Determine the [X, Y] coordinate at the center of the cell enclosing the given text.  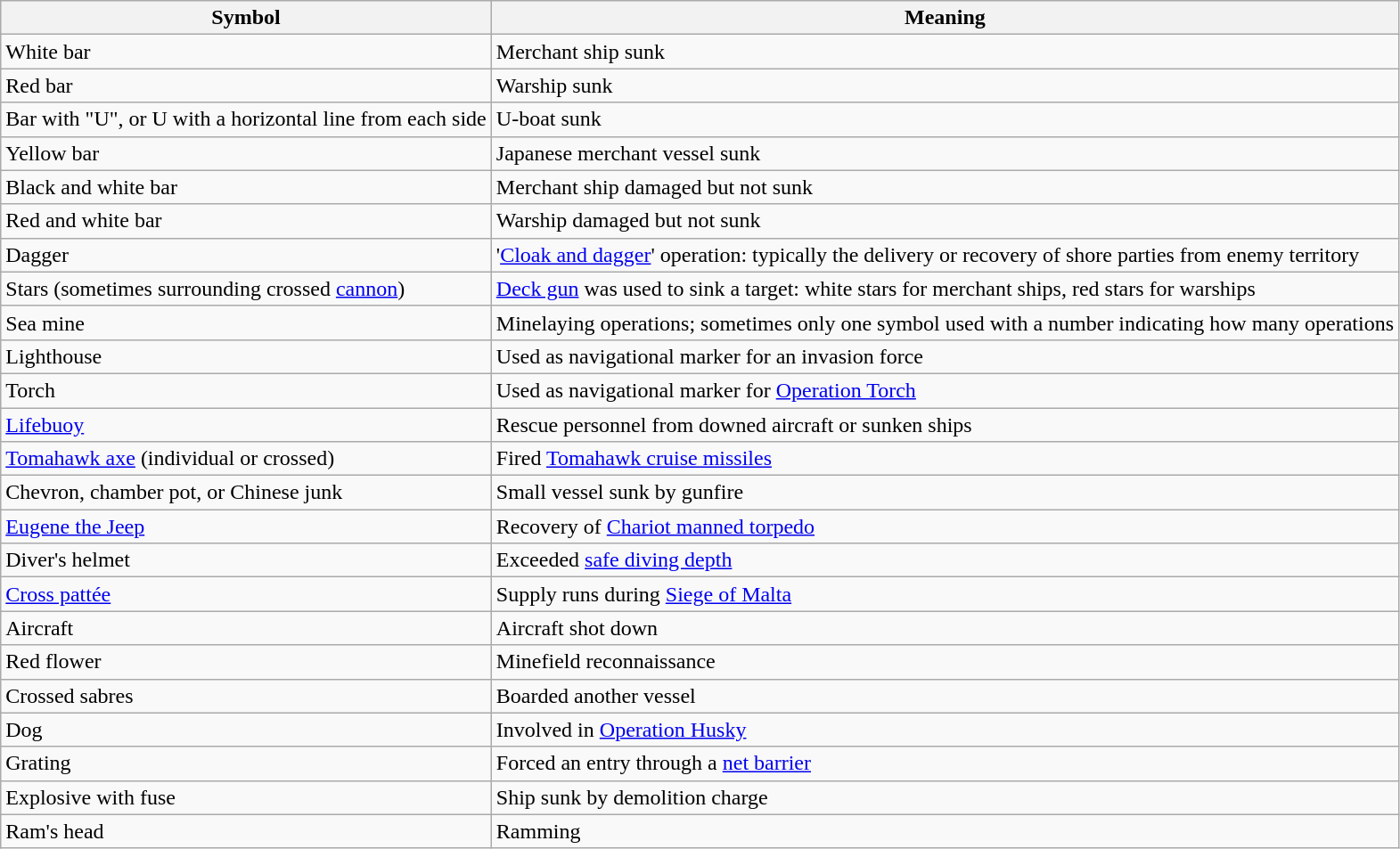
Crossed sabres [246, 696]
Black and white bar [246, 187]
'Cloak and dagger' operation: typically the delivery or recovery of shore parties from enemy territory [945, 255]
Stars (sometimes surrounding crossed cannon) [246, 289]
Sea mine [246, 322]
Aircraft shot down [945, 628]
Minefield reconnaissance [945, 662]
Supply runs during Siege of Malta [945, 594]
Used as navigational marker for Operation Torch [945, 390]
Minelaying operations; sometimes only one symbol used with a number indicating how many operations [945, 322]
Yellow bar [246, 153]
Rescue personnel from downed aircraft or sunken ships [945, 425]
Merchant ship damaged but not sunk [945, 187]
Cross pattée [246, 594]
Warship damaged but not sunk [945, 221]
Exceeded safe diving depth [945, 560]
Boarded another vessel [945, 696]
Tomahawk axe (individual or crossed) [246, 459]
White bar [246, 52]
Torch [246, 390]
Explosive with fuse [246, 797]
Lifebuoy [246, 425]
Dog [246, 730]
Red and white bar [246, 221]
Diver's helmet [246, 560]
Warship sunk [945, 86]
Red flower [246, 662]
Involved in Operation Husky [945, 730]
Forced an entry through a net barrier [945, 763]
Chevron, chamber pot, or Chinese junk [246, 493]
Lighthouse [246, 356]
Recovery of Chariot manned torpedo [945, 527]
Symbol [246, 18]
U-boat sunk [945, 119]
Ramming [945, 831]
Japanese merchant vessel sunk [945, 153]
Eugene the Jeep [246, 527]
Bar with "U", or U with a horizontal line from each side [246, 119]
Merchant ship sunk [945, 52]
Red bar [246, 86]
Meaning [945, 18]
Fired Tomahawk cruise missiles [945, 459]
Ship sunk by demolition charge [945, 797]
Used as navigational marker for an invasion force [945, 356]
Dagger [246, 255]
Deck gun was used to sink a target: white stars for merchant ships, red stars for warships [945, 289]
Aircraft [246, 628]
Grating [246, 763]
Small vessel sunk by gunfire [945, 493]
Ram's head [246, 831]
